Find where the given text appears and provide that cell's center as (X, Y) coordinate. 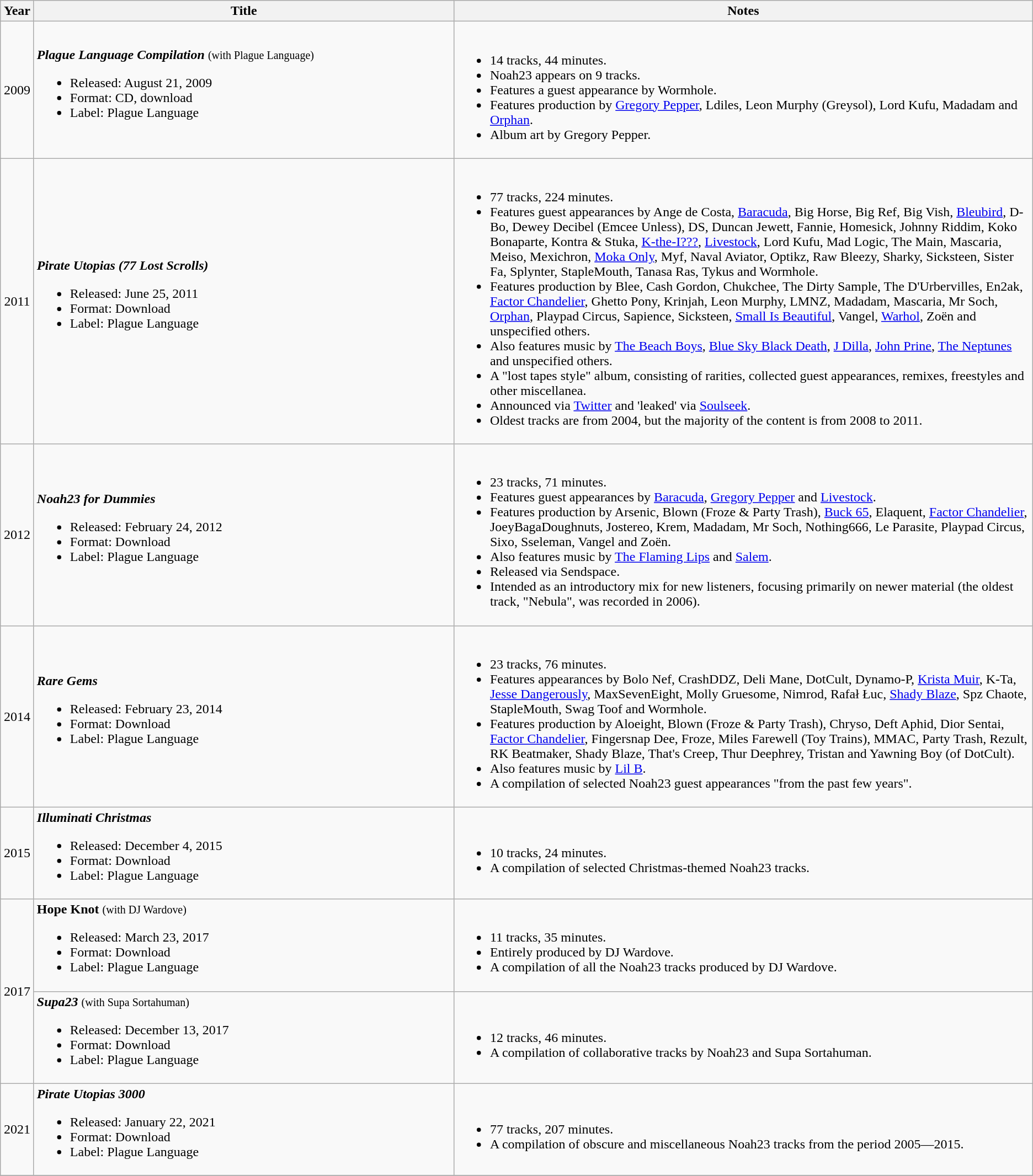
2015 (18, 853)
2021 (18, 1130)
Year (18, 11)
12 tracks, 46 minutes.A compilation of collaborative tracks by Noah23 and Supa Sortahuman. (743, 1037)
Supa23 (with Supa Sortahuman)Released: December 13, 2017Format: DownloadLabel: Plague Language (244, 1037)
Pirate Utopias (77 Lost Scrolls)Released: June 25, 2011Format: DownloadLabel: Plague Language (244, 301)
2009 (18, 90)
10 tracks, 24 minutes.A compilation of selected Christmas-themed Noah23 tracks. (743, 853)
Pirate Utopias 3000Released: January 22, 2021Format: DownloadLabel: Plague Language (244, 1130)
Plague Language Compilation (with Plague Language)Released: August 21, 2009Format: CD, downloadLabel: Plague Language (244, 90)
Noah23 for DummiesReleased: February 24, 2012Format: DownloadLabel: Plague Language (244, 535)
77 tracks, 207 minutes.A compilation of obscure and miscellaneous Noah23 tracks from the period 2005—2015. (743, 1130)
Title (244, 11)
Illuminati ChristmasReleased: December 4, 2015Format: DownloadLabel: Plague Language (244, 853)
Hope Knot (with DJ Wardove)Released: March 23, 2017Format: DownloadLabel: Plague Language (244, 945)
Rare GemsReleased: February 23, 2014Format: DownloadLabel: Plague Language (244, 716)
2011 (18, 301)
11 tracks, 35 minutes.Entirely produced by DJ Wardove.A compilation of all the Noah23 tracks produced by DJ Wardove. (743, 945)
Notes (743, 11)
2017 (18, 991)
2012 (18, 535)
2014 (18, 716)
